Return the (x, y) coordinate for the center point of the cell that contains the specified text.  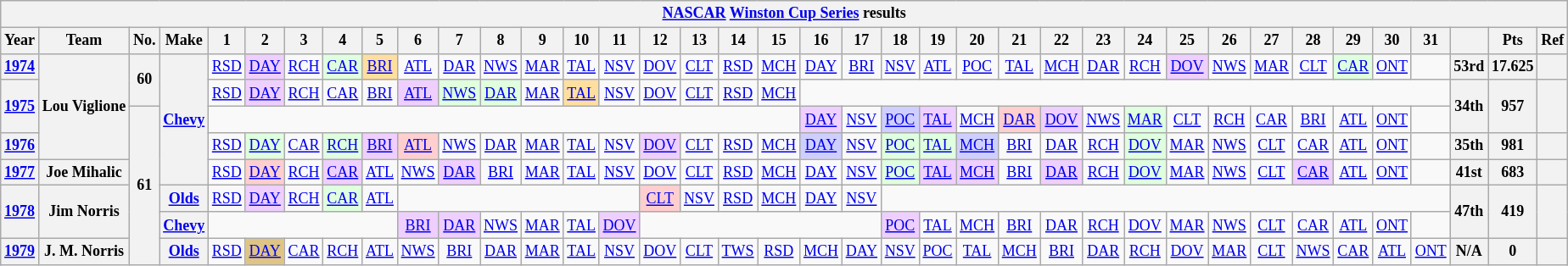
23 (1103, 41)
TWS (738, 251)
419 (1513, 212)
981 (1513, 146)
15 (779, 41)
17 (861, 41)
N/A (1470, 251)
22 (1061, 41)
1978 (20, 212)
3 (304, 41)
35th (1470, 146)
Team (83, 41)
11 (619, 41)
14 (738, 41)
28 (1313, 41)
18 (899, 41)
10 (581, 41)
25 (1187, 41)
6 (417, 41)
1977 (20, 173)
30 (1392, 41)
8 (501, 41)
Make (184, 41)
13 (699, 41)
60 (144, 80)
24 (1145, 41)
J. M. Norris (83, 251)
1979 (20, 251)
27 (1272, 41)
5 (380, 41)
12 (660, 41)
957 (1513, 106)
29 (1353, 41)
17.625 (1513, 66)
Joe Mihalic (83, 173)
Jim Norris (83, 212)
7 (460, 41)
0 (1513, 251)
683 (1513, 173)
61 (144, 185)
31 (1431, 41)
No. (144, 41)
Lou Viglione (83, 107)
1975 (20, 106)
26 (1229, 41)
16 (821, 41)
1 (227, 41)
2 (265, 41)
Ref (1553, 41)
4 (343, 41)
21 (1019, 41)
1974 (20, 66)
47th (1470, 212)
19 (938, 41)
1976 (20, 146)
34th (1470, 106)
Year (20, 41)
20 (977, 41)
41st (1470, 173)
Pts (1513, 41)
NASCAR Winston Cup Series results (784, 14)
9 (542, 41)
53rd (1470, 66)
